Capture the cell that displays the provided text and extract its [x, y] central coordinate. 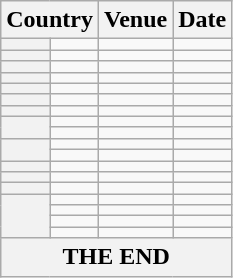
Venue [135, 20]
Date [202, 20]
Country [50, 20]
THE END [116, 257]
